Find where the given text appears and provide that cell's center as (x, y) coordinate. 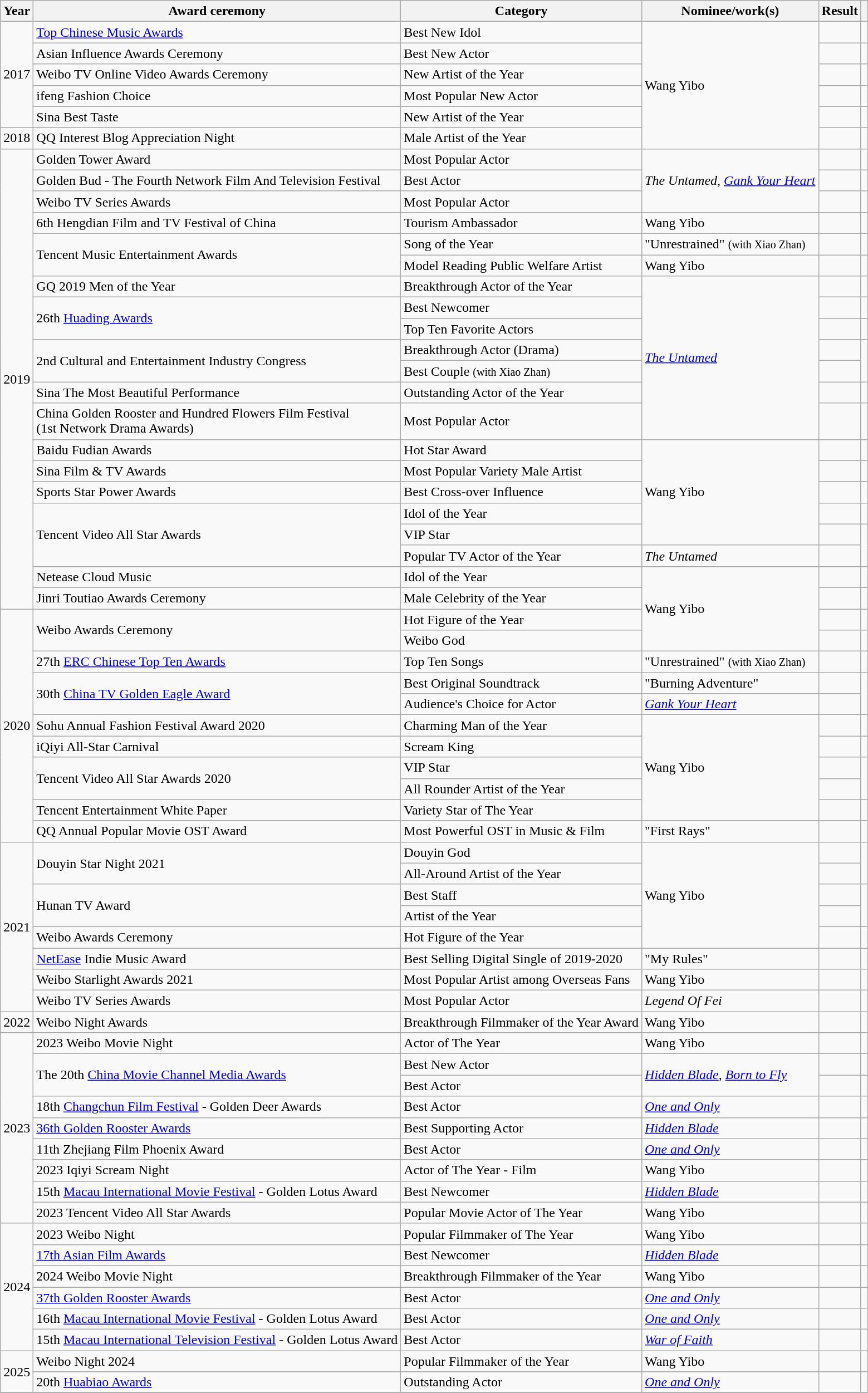
Weibo TV Online Video Awards Ceremony (217, 75)
Popular Movie Actor of The Year (521, 1213)
Weibo Night 2024 (217, 1361)
2023 Weibo Night (217, 1234)
Tencent Video All Star Awards (217, 534)
Asian Influence Awards Ceremony (217, 53)
Category (521, 11)
Golden Bud - The Fourth Network Film And Television Festival (217, 180)
Weibo God (521, 641)
Charming Man of the Year (521, 725)
26th Huading Awards (217, 318)
2021 (17, 926)
War of Faith (730, 1340)
"First Rays" (730, 831)
16th Macau International Movie Festival - Golden Lotus Award (217, 1319)
2017 (17, 75)
Popular Filmmaker of The Year (521, 1234)
27th ERC Chinese Top Ten Awards (217, 662)
20th Huabiao Awards (217, 1382)
"Burning Adventure" (730, 683)
Breakthrough Filmmaker of the Year Award (521, 1022)
Male Artist of the Year (521, 138)
The Untamed, Gank Your Heart (730, 180)
The 20th China Movie Channel Media Awards (217, 1075)
Hidden Blade, Born to Fly (730, 1075)
17th Asian Film Awards (217, 1255)
Actor of The Year - Film (521, 1170)
Outstanding Actor of the Year (521, 393)
Douyin Star Night 2021 (217, 863)
Weibo Starlight Awards 2021 (217, 980)
QQ Interest Blog Appreciation Night (217, 138)
Breakthrough Actor (Drama) (521, 350)
Sina Film & TV Awards (217, 471)
Golden Tower Award (217, 159)
QQ Annual Popular Movie OST Award (217, 831)
Variety Star of The Year (521, 810)
18th Changchun Film Festival - Golden Deer Awards (217, 1107)
Male Celebrity of the Year (521, 598)
Popular TV Actor of the Year (521, 556)
iQiyi All-Star Carnival (217, 747)
Top Ten Favorite Actors (521, 329)
Best Staff (521, 895)
Best Couple (with Xiao Zhan) (521, 371)
Most Popular New Actor (521, 96)
Best Supporting Actor (521, 1128)
Top Ten Songs (521, 662)
2nd Cultural and Entertainment Industry Congress (217, 361)
11th Zhejiang Film Phoenix Award (217, 1149)
2023 Tencent Video All Star Awards (217, 1213)
ifeng Fashion Choice (217, 96)
Sports Star Power Awards (217, 492)
Best New Idol (521, 32)
GQ 2019 Men of the Year (217, 287)
Award ceremony (217, 11)
Douyin God (521, 852)
Most Popular Artist among Overseas Fans (521, 980)
Baidu Fudian Awards (217, 450)
2025 (17, 1372)
15th Macau International Movie Festival - Golden Lotus Award (217, 1191)
2018 (17, 138)
Audience's Choice for Actor (521, 704)
Breakthrough Filmmaker of the Year (521, 1276)
All-Around Artist of the Year (521, 874)
Year (17, 11)
Best Cross-over Influence (521, 492)
2023 (17, 1128)
NetEase Indie Music Award (217, 958)
All Rounder Artist of the Year (521, 789)
2024 (17, 1287)
Outstanding Actor (521, 1382)
36th Golden Rooster Awards (217, 1128)
15th Macau International Television Festival - Golden Lotus Award (217, 1340)
Model Reading Public Welfare Artist (521, 266)
2023 Weibo Movie Night (217, 1043)
Most Popular Variety Male Artist (521, 471)
Gank Your Heart (730, 704)
Result (840, 11)
Netease Cloud Music (217, 577)
2019 (17, 379)
6th Hengdian Film and TV Festival of China (217, 223)
Nominee/work(s) (730, 11)
Scream King (521, 747)
Jinri Toutiao Awards Ceremony (217, 598)
Tourism Ambassador (521, 223)
Tencent Music Entertainment Awards (217, 254)
Weibo Night Awards (217, 1022)
Breakthrough Actor of the Year (521, 287)
2020 (17, 726)
Artist of the Year (521, 916)
2023 Iqiyi Scream Night (217, 1170)
Legend Of Fei (730, 1001)
Top Chinese Music Awards (217, 32)
Sina Best Taste (217, 117)
Sohu Annual Fashion Festival Award 2020 (217, 725)
Best Selling Digital Single of 2019-2020 (521, 958)
Most Powerful OST in Music & Film (521, 831)
China Golden Rooster and Hundred Flowers Film Festival (1st Network Drama Awards) (217, 421)
2022 (17, 1022)
Popular Filmmaker of the Year (521, 1361)
"My Rules" (730, 958)
Sina The Most Beautiful Performance (217, 393)
37th Golden Rooster Awards (217, 1298)
Actor of The Year (521, 1043)
Hunan TV Award (217, 905)
2024 Weibo Movie Night (217, 1276)
Hot Star Award (521, 450)
30th China TV Golden Eagle Award (217, 694)
Tencent Video All Star Awards 2020 (217, 778)
Song of the Year (521, 244)
Tencent Entertainment White Paper (217, 810)
Best Original Soundtrack (521, 683)
